Pinpoint the cell where the given text exists, returning its [X, Y] midpoint coordinate. 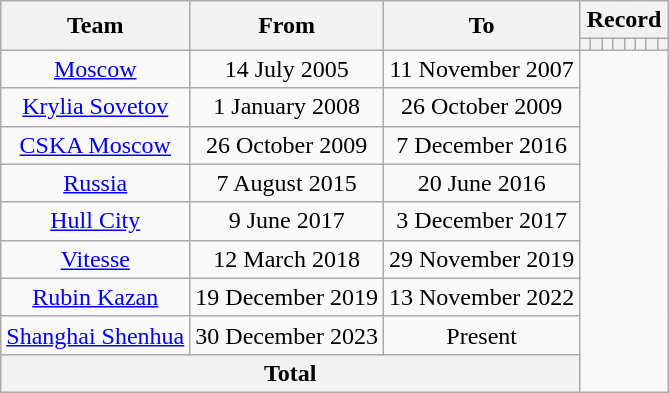
3 December 2017 [481, 221]
30 December 2023 [287, 335]
1 January 2008 [287, 107]
Rubin Kazan [96, 297]
Team [96, 26]
To [481, 26]
Moscow [96, 69]
13 November 2022 [481, 297]
Hull City [96, 221]
Russia [96, 183]
20 June 2016 [481, 183]
Record [624, 20]
CSKA Moscow [96, 145]
7 August 2015 [287, 183]
Shanghai Shenhua [96, 335]
9 June 2017 [287, 221]
14 July 2005 [287, 69]
19 December 2019 [287, 297]
Present [481, 335]
Total [290, 373]
Vitesse [96, 259]
Krylia Sovetov [96, 107]
7 December 2016 [481, 145]
11 November 2007 [481, 69]
From [287, 26]
12 March 2018 [287, 259]
29 November 2019 [481, 259]
